Provide the [x, y] coordinate of the cell's center where the given text is located.  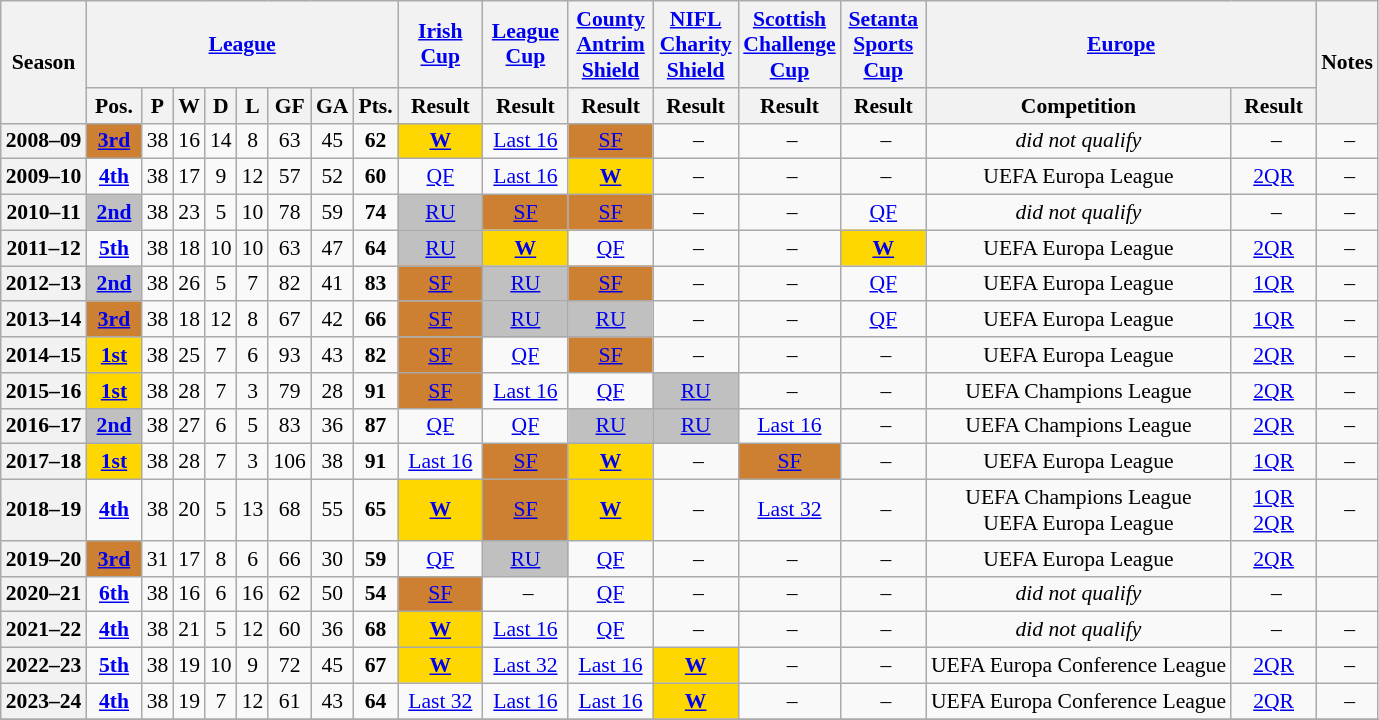
93 [290, 355]
1QR2QR [1274, 510]
League [242, 44]
2014–15 [44, 355]
Pts. [375, 106]
74 [375, 213]
2021–22 [44, 630]
Scottish Challenge Cup [789, 44]
P [158, 106]
47 [332, 248]
NIFL Charity Shield [696, 44]
L [253, 106]
79 [290, 391]
54 [375, 594]
2009–10 [44, 177]
6th [114, 594]
78 [290, 213]
50 [332, 594]
2020–21 [44, 594]
42 [332, 320]
Pos. [114, 106]
Competition [1078, 106]
Notes [1347, 62]
UEFA Champions LeagueUEFA Europa League [1078, 510]
GF [290, 106]
52 [332, 177]
2022–23 [44, 666]
2011–12 [44, 248]
County Antrim Shield [610, 44]
Europe [1121, 44]
2012–13 [44, 284]
2016–17 [44, 426]
2019–20 [44, 559]
21 [189, 630]
26 [189, 284]
Season [44, 62]
55 [332, 510]
2015–16 [44, 391]
65 [375, 510]
Irish Cup [440, 44]
2013–14 [44, 320]
41 [332, 284]
D [221, 106]
27 [189, 426]
2023–24 [44, 701]
61 [290, 701]
League Cup [526, 44]
Setanta Sports Cup [884, 44]
2017–18 [44, 462]
57 [290, 177]
106 [290, 462]
25 [189, 355]
30 [332, 559]
13 [253, 510]
14 [221, 141]
20 [189, 510]
87 [375, 426]
2010–11 [44, 213]
31 [158, 559]
23 [189, 213]
GA [332, 106]
2018–19 [44, 510]
2008–09 [44, 141]
72 [290, 666]
